Determine the [x, y] coordinate at the center of the cell enclosing the given text.  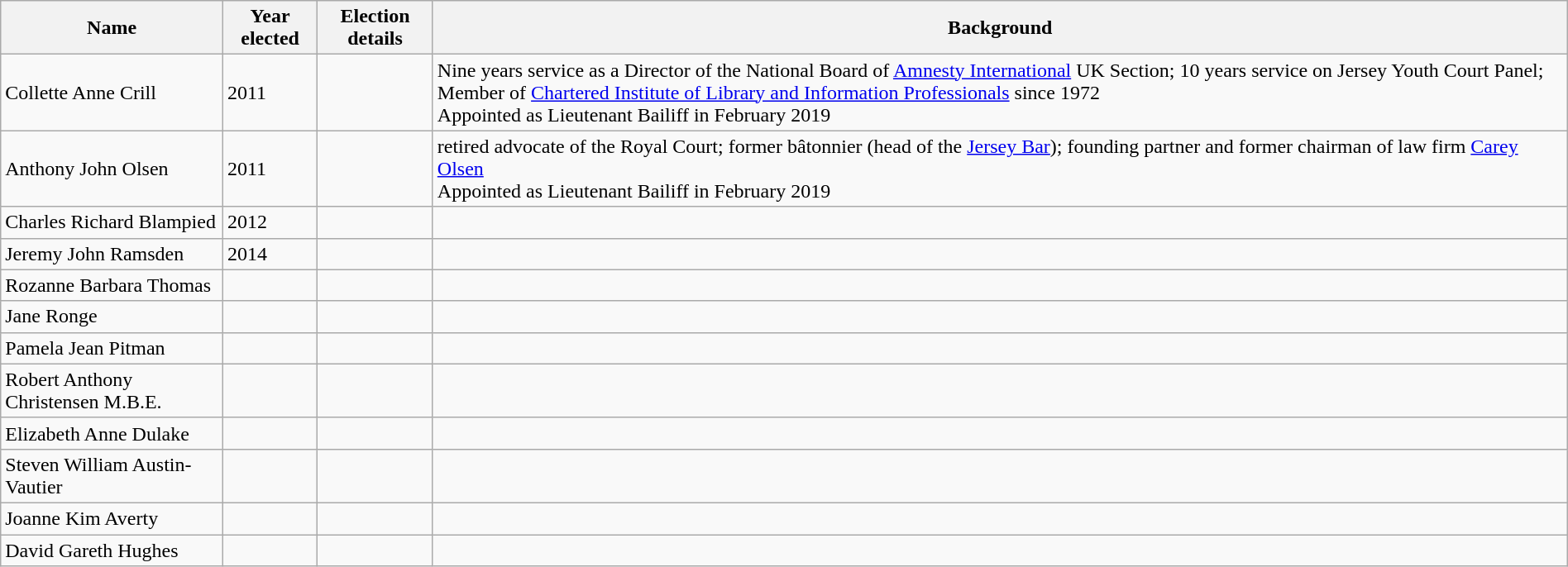
2014 [270, 254]
Election details [375, 28]
Year elected [270, 28]
Jeremy John Ramsden [112, 254]
Rozanne Barbara Thomas [112, 285]
David Gareth Hughes [112, 550]
Robert Anthony Christensen M.B.E. [112, 390]
Charles Richard Blampied [112, 222]
Name [112, 28]
2012 [270, 222]
Collette Anne Crill [112, 93]
Jane Ronge [112, 317]
Joanne Kim Averty [112, 518]
Elizabeth Anne Dulake [112, 433]
Pamela Jean Pitman [112, 348]
Anthony John Olsen [112, 169]
Steven William Austin-Vautier [112, 476]
Background [1000, 28]
